Pinpoint the cell where the given text exists, returning its [X, Y] midpoint coordinate. 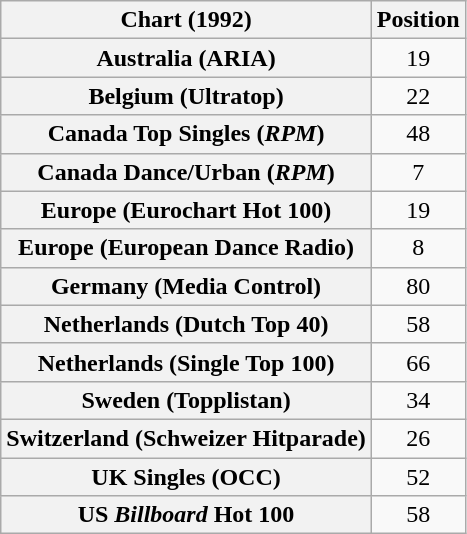
8 [418, 248]
Belgium (Ultratop) [186, 96]
26 [418, 438]
Sweden (Topplistan) [186, 400]
7 [418, 172]
80 [418, 286]
48 [418, 134]
34 [418, 400]
US Billboard Hot 100 [186, 515]
Australia (ARIA) [186, 58]
Europe (Eurochart Hot 100) [186, 210]
Canada Dance/Urban (RPM) [186, 172]
Position [418, 20]
Switzerland (Schweizer Hitparade) [186, 438]
Chart (1992) [186, 20]
22 [418, 96]
52 [418, 477]
Netherlands (Single Top 100) [186, 362]
Germany (Media Control) [186, 286]
66 [418, 362]
UK Singles (OCC) [186, 477]
Europe (European Dance Radio) [186, 248]
Canada Top Singles (RPM) [186, 134]
Netherlands (Dutch Top 40) [186, 324]
